Determine the [X, Y] coordinate at the center of the cell enclosing the given text.  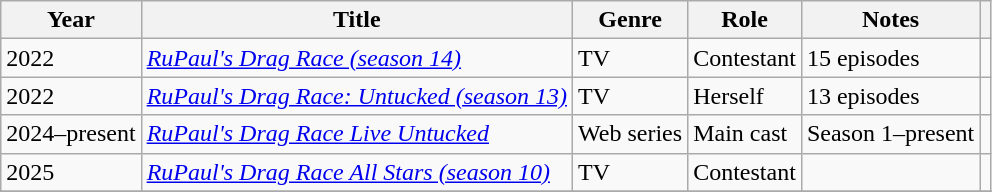
Web series [630, 134]
13 episodes [890, 96]
2024–present [71, 134]
RuPaul's Drag Race (season 14) [356, 58]
15 episodes [890, 58]
Season 1–present [890, 134]
RuPaul's Drag Race All Stars (season 10) [356, 172]
Main cast [745, 134]
Herself [745, 96]
Notes [890, 20]
Title [356, 20]
RuPaul's Drag Race: Untucked (season 13) [356, 96]
Year [71, 20]
2025 [71, 172]
Genre [630, 20]
Role [745, 20]
RuPaul's Drag Race Live Untucked [356, 134]
